Pinpoint the cell where the given text exists, returning its (X, Y) midpoint coordinate. 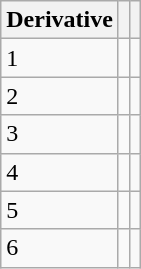
4 (60, 172)
3 (60, 134)
6 (60, 248)
2 (60, 96)
1 (60, 58)
5 (60, 210)
Derivative (60, 20)
